Search for the cell housing the specified text and yield its [X, Y] center coordinate. 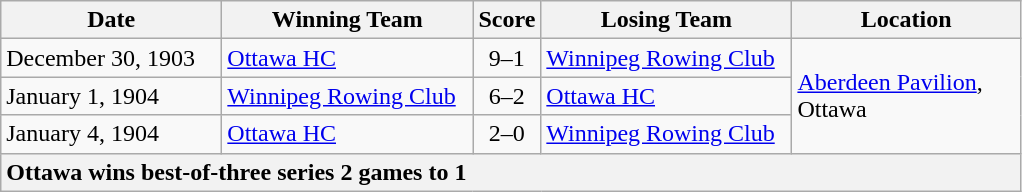
Aberdeen Pavilion, Ottawa [906, 96]
2–0 [507, 134]
Location [906, 20]
Winning Team [348, 20]
Date [112, 20]
January 4, 1904 [112, 134]
Score [507, 20]
9–1 [507, 58]
December 30, 1903 [112, 58]
January 1, 1904 [112, 96]
Losing Team [666, 20]
Ottawa wins best-of-three series 2 games to 1 [511, 172]
6–2 [507, 96]
